From the cell containing the given text, extract its center point as (x, y) coordinate. 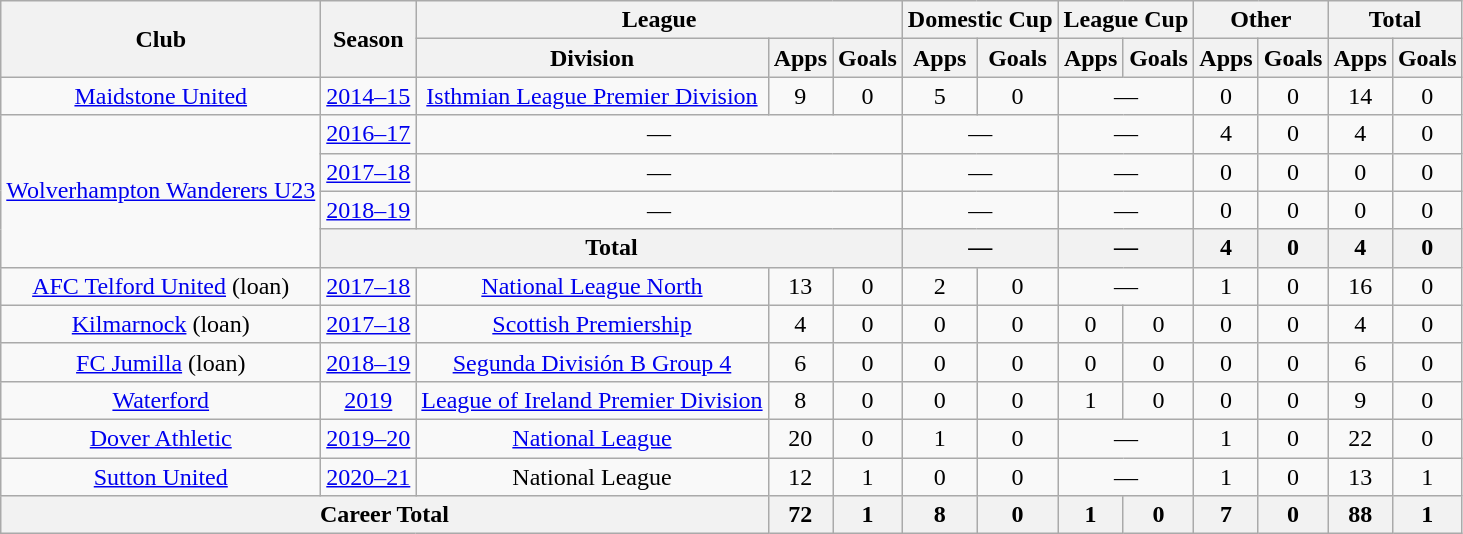
League (659, 20)
2019–20 (368, 438)
2019 (368, 400)
Season (368, 39)
FC Jumilla (loan) (161, 362)
5 (940, 96)
12 (800, 477)
AFC Telford United (loan) (161, 286)
National League North (592, 286)
League Cup (1126, 20)
Other (1261, 20)
Sutton United (161, 477)
Division (592, 58)
Segunda División B Group 4 (592, 362)
Career Total (384, 515)
14 (1360, 96)
22 (1360, 438)
2014–15 (368, 96)
Waterford (161, 400)
Isthmian League Premier Division (592, 96)
Scottish Premiership (592, 324)
2016–17 (368, 134)
Kilmarnock (loan) (161, 324)
Dover Athletic (161, 438)
72 (800, 515)
Domestic Cup (980, 20)
Wolverhampton Wanderers U23 (161, 191)
League of Ireland Premier Division (592, 400)
2 (940, 286)
Maidstone United (161, 96)
20 (800, 438)
88 (1360, 515)
7 (1226, 515)
16 (1360, 286)
Club (161, 39)
2020–21 (368, 477)
